Provide the (x, y) coordinate of the cell's center where the given text is located.  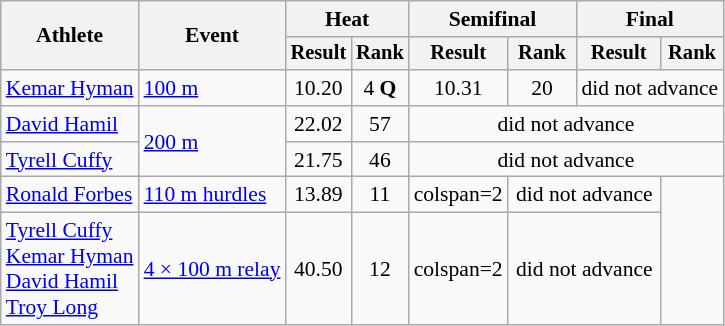
Semifinal (493, 19)
20 (542, 88)
12 (380, 269)
22.02 (319, 124)
Tyrell CuffyKemar HymanDavid HamilTroy Long (70, 269)
Tyrell Cuffy (70, 160)
4 × 100 m relay (212, 269)
Heat (348, 19)
Ronald Forbes (70, 195)
110 m hurdles (212, 195)
46 (380, 160)
11 (380, 195)
100 m (212, 88)
200 m (212, 142)
21.75 (319, 160)
57 (380, 124)
4 Q (380, 88)
13.89 (319, 195)
10.31 (458, 88)
Final (650, 19)
Event (212, 36)
40.50 (319, 269)
Athlete (70, 36)
Kemar Hyman (70, 88)
10.20 (319, 88)
David Hamil (70, 124)
